Scan for the cell matching the given text and deliver its [x, y] coordinate at center. 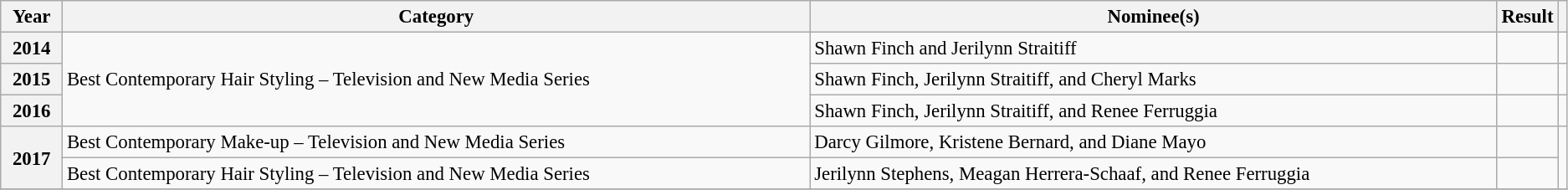
Darcy Gilmore, Kristene Bernard, and Diane Mayo [1153, 142]
Jerilynn Stephens, Meagan Herrera-Schaaf, and Renee Ferruggia [1153, 174]
Nominee(s) [1153, 17]
Shawn Finch, Jerilynn Straitiff, and Cheryl Marks [1153, 80]
Result [1528, 17]
2017 [32, 157]
2015 [32, 80]
2014 [32, 49]
Shawn Finch and Jerilynn Straitiff [1153, 49]
Year [32, 17]
2016 [32, 111]
Shawn Finch, Jerilynn Straitiff, and Renee Ferruggia [1153, 111]
Best Contemporary Make-up – Television and New Media Series [437, 142]
Category [437, 17]
